Scan for the cell matching the given text and deliver its [X, Y] coordinate at center. 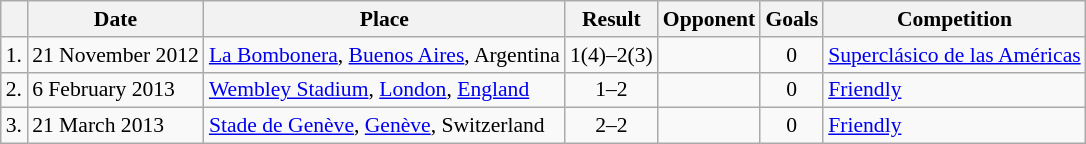
3. [14, 126]
2–2 [612, 126]
6 February 2013 [116, 90]
1. [14, 55]
Competition [954, 19]
Result [612, 19]
Place [384, 19]
21 November 2012 [116, 55]
Date [116, 19]
Opponent [710, 19]
La Bombonera, Buenos Aires, Argentina [384, 55]
1–2 [612, 90]
Superclásico de las Américas [954, 55]
Wembley Stadium, London, England [384, 90]
21 March 2013 [116, 126]
Goals [792, 19]
Stade de Genève, Genève, Switzerland [384, 126]
2. [14, 90]
1(4)–2(3) [612, 55]
